Identify which cell holds the provided text, then report its [x, y] central coordinate. 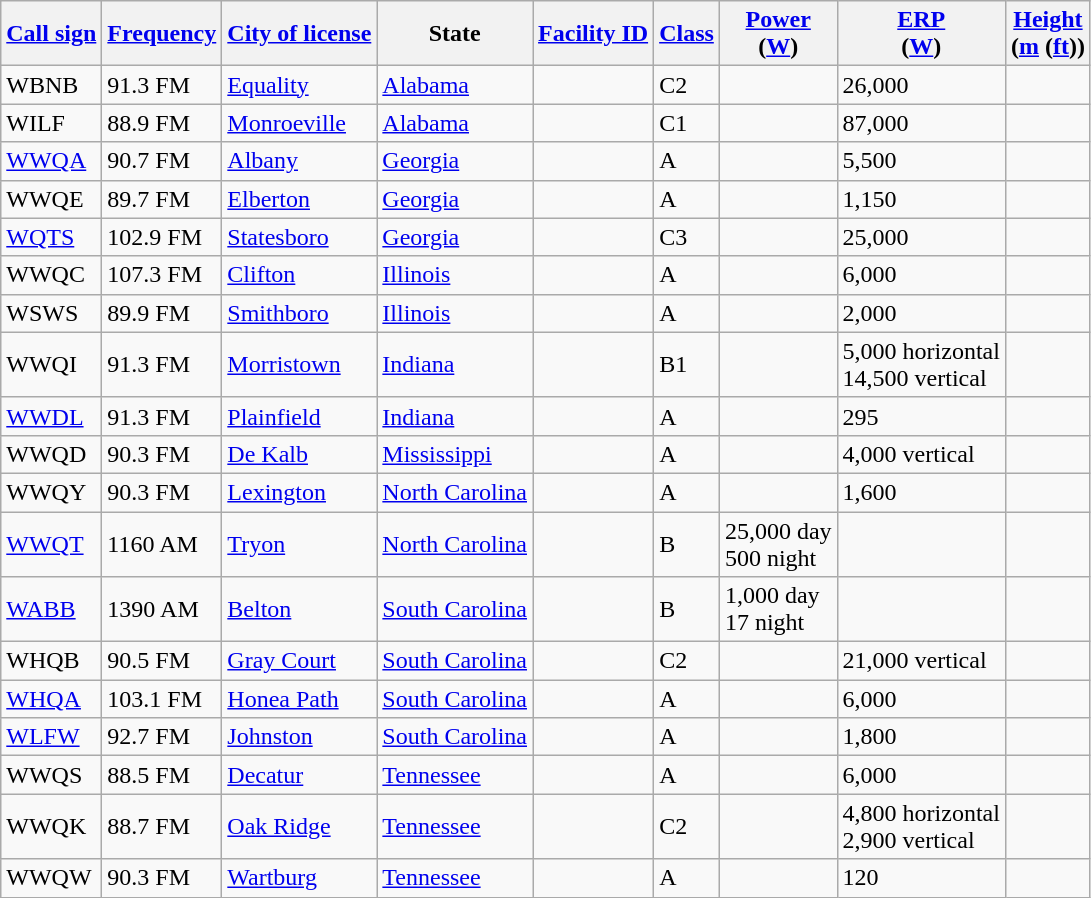
WWQD [52, 454]
B1 [687, 364]
WWQI [52, 364]
2,000 [921, 313]
120 [921, 878]
92.7 FM [162, 737]
State [455, 34]
Height(m (ft)) [1048, 34]
107.3 FM [162, 275]
WABB [52, 610]
ERP(W) [921, 34]
Facility ID [594, 34]
C3 [687, 237]
Albany [300, 161]
5,500 [921, 161]
1160 AM [162, 544]
Johnston [300, 737]
WWQE [52, 199]
C1 [687, 123]
90.7 FM [162, 161]
25,000 [921, 237]
26,000 [921, 85]
Statesboro [300, 237]
90.5 FM [162, 661]
88.9 FM [162, 123]
102.9 FM [162, 237]
21,000 vertical [921, 661]
WWQT [52, 544]
Elberton [300, 199]
88.7 FM [162, 826]
Call sign [52, 34]
WWQK [52, 826]
WWQC [52, 275]
Plainfield [300, 416]
295 [921, 416]
89.9 FM [162, 313]
WWQY [52, 492]
De Kalb [300, 454]
103.1 FM [162, 699]
Mississippi [455, 454]
87,000 [921, 123]
89.7 FM [162, 199]
1,000 day17 night [778, 610]
Gray Court [300, 661]
WHQA [52, 699]
City of license [300, 34]
WSWS [52, 313]
1,600 [921, 492]
Frequency [162, 34]
Class [687, 34]
WILF [52, 123]
1,150 [921, 199]
WWQA [52, 161]
Belton [300, 610]
WWQS [52, 775]
Morristown [300, 364]
1390 AM [162, 610]
Power(W) [778, 34]
Lexington [300, 492]
Monroeville [300, 123]
Equality [300, 85]
25,000 day500 night [778, 544]
WWQW [52, 878]
1,800 [921, 737]
5,000 horizontal14,500 vertical [921, 364]
WWDL [52, 416]
Smithboro [300, 313]
WQTS [52, 237]
4,000 vertical [921, 454]
Honea Path [300, 699]
WHQB [52, 661]
WBNB [52, 85]
WLFW [52, 737]
Wartburg [300, 878]
88.5 FM [162, 775]
Oak Ridge [300, 826]
Tryon [300, 544]
Decatur [300, 775]
4,800 horizontal2,900 vertical [921, 826]
Clifton [300, 275]
